Return (x, y) of the center of cell containing provided text 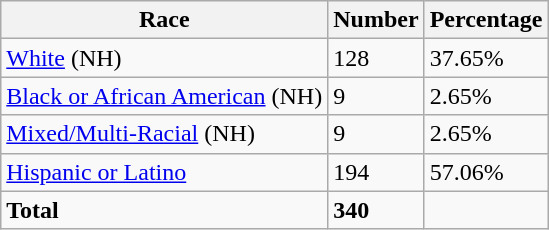
194 (376, 172)
37.65% (486, 58)
Percentage (486, 20)
Total (164, 210)
Mixed/Multi-Racial (NH) (164, 134)
Hispanic or Latino (164, 172)
340 (376, 210)
Race (164, 20)
57.06% (486, 172)
White (NH) (164, 58)
128 (376, 58)
Number (376, 20)
Black or African American (NH) (164, 96)
